From the cell containing the given text, extract its center point as (X, Y) coordinate. 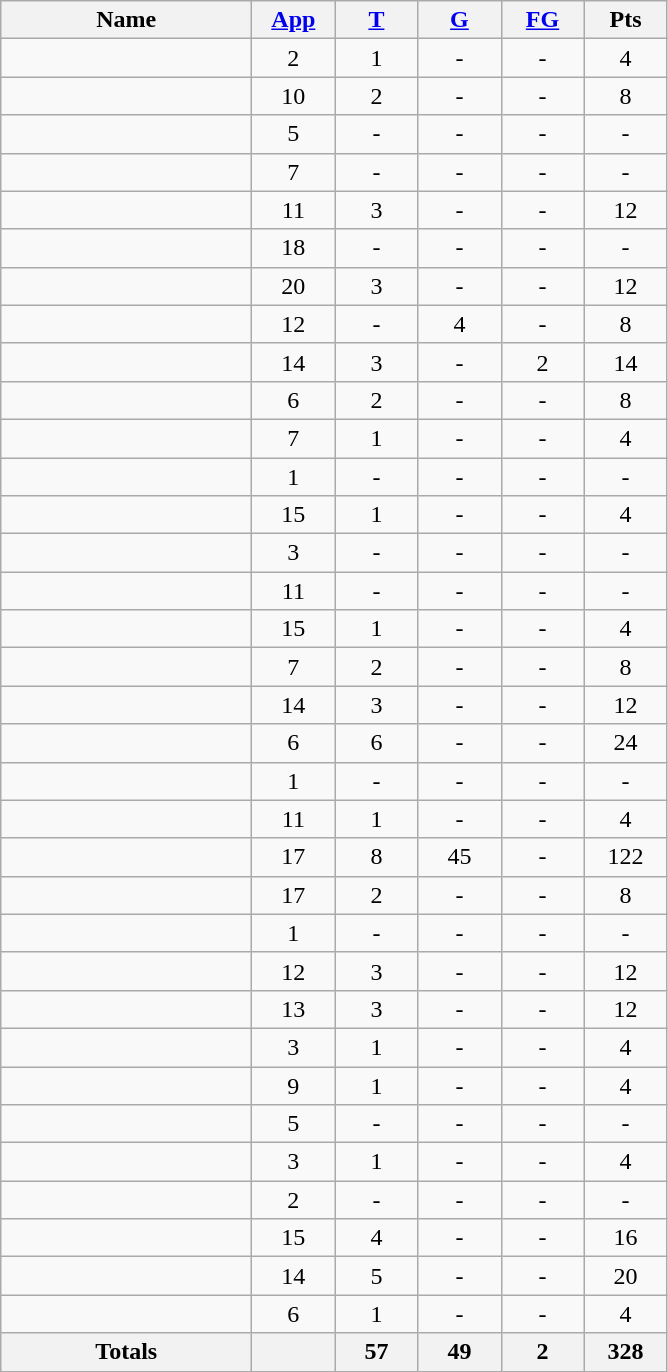
18 (294, 248)
FG (542, 20)
13 (294, 1009)
9 (294, 1085)
Name (126, 20)
App (294, 20)
57 (376, 1352)
122 (626, 857)
10 (294, 96)
16 (626, 1238)
T (376, 20)
328 (626, 1352)
24 (626, 743)
49 (460, 1352)
45 (460, 857)
Pts (626, 20)
G (460, 20)
Totals (126, 1352)
